Locate the cell with the specified text and output its (x, y) center coordinate. 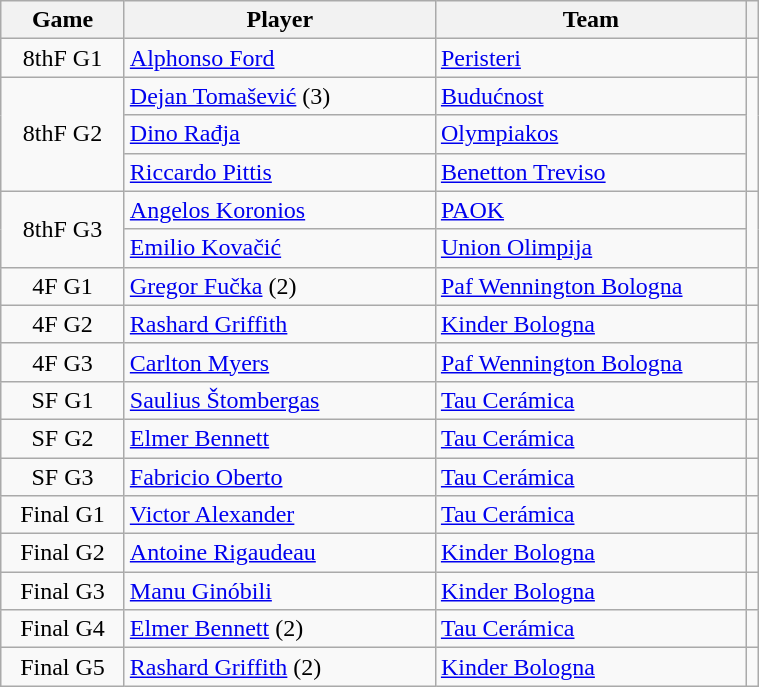
Victor Alexander (280, 515)
Elmer Bennett (2) (280, 629)
Alphonso Ford (280, 58)
4F G1 (63, 286)
Final G1 (63, 515)
Team (590, 20)
Rashard Griffith (2) (280, 667)
Gregor Fučka (2) (280, 286)
Olympiakos (590, 134)
Manu Ginóbili (280, 591)
SF G1 (63, 400)
Emilio Kovačić (280, 248)
Peristeri (590, 58)
PAOK (590, 210)
4F G2 (63, 324)
Angelos Koronios (280, 210)
SF G2 (63, 438)
Game (63, 20)
Benetton Treviso (590, 172)
Elmer Bennett (280, 438)
Final G3 (63, 591)
Dino Rađja (280, 134)
Budućnost (590, 96)
Saulius Štombergas (280, 400)
Final G5 (63, 667)
Fabricio Oberto (280, 477)
Rashard Griffith (280, 324)
Player (280, 20)
SF G3 (63, 477)
8thF G1 (63, 58)
Final G2 (63, 553)
Dejan Tomašević (3) (280, 96)
Carlton Myers (280, 362)
8thF G2 (63, 134)
Riccardo Pittis (280, 172)
Antoine Rigaudeau (280, 553)
4F G3 (63, 362)
Union Olimpija (590, 248)
8thF G3 (63, 229)
Final G4 (63, 629)
